Search for the cell housing the specified text and yield its (x, y) center coordinate. 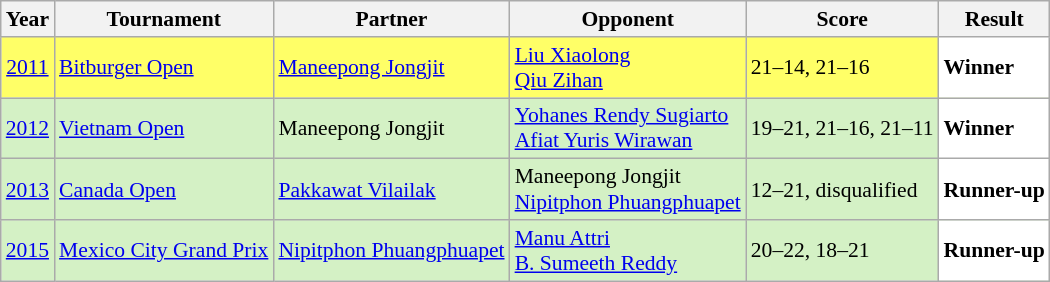
Maneepong Jongjit Nipitphon Phuangphuapet (628, 190)
Mexico City Grand Prix (164, 250)
2011 (28, 68)
Tournament (164, 19)
Pakkawat Vilailak (391, 190)
Nipitphon Phuangphuapet (391, 250)
Canada Open (164, 190)
2012 (28, 128)
Bitburger Open (164, 68)
Liu Xiaolong Qiu Zihan (628, 68)
Opponent (628, 19)
Year (28, 19)
12–21, disqualified (842, 190)
2015 (28, 250)
Vietnam Open (164, 128)
Score (842, 19)
Result (994, 19)
21–14, 21–16 (842, 68)
Yohanes Rendy Sugiarto Afiat Yuris Wirawan (628, 128)
Manu Attri B. Sumeeth Reddy (628, 250)
2013 (28, 190)
Partner (391, 19)
20–22, 18–21 (842, 250)
19–21, 21–16, 21–11 (842, 128)
